Output the (X, Y) coordinate of the center of the cell containing the given text.  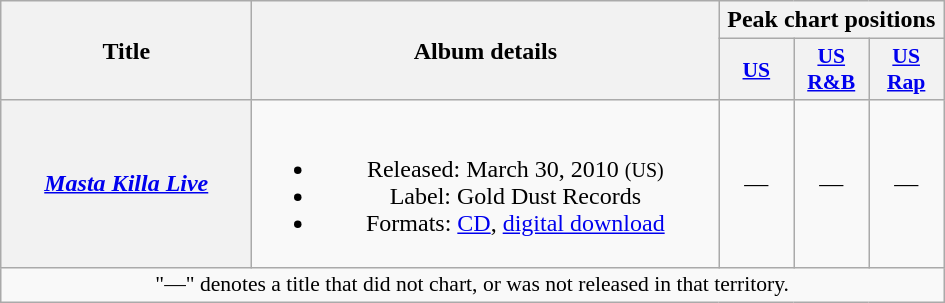
Released: March 30, 2010 (US)Label: Gold Dust RecordsFormats: CD, digital download (486, 184)
Masta Killa Live (126, 184)
Title (126, 50)
"—" denotes a title that did not chart, or was not released in that territory. (472, 285)
US (756, 70)
Peak chart positions (832, 20)
USRap (906, 70)
US R&B (832, 70)
Album details (486, 50)
